Search for the cell housing the specified text and yield its [x, y] center coordinate. 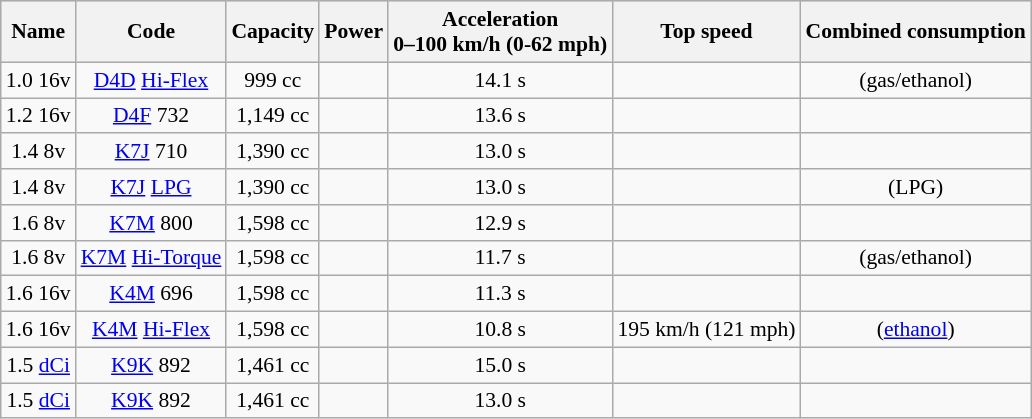
1.2 16v [38, 116]
K7J 710 [152, 152]
Name [38, 32]
K4M 696 [152, 294]
11.3 s [500, 294]
K7M 800 [152, 223]
13.6 s [500, 116]
14.1 s [500, 80]
Combined consumption [916, 32]
Power [354, 32]
195 km/h (121 mph) [706, 330]
K7M Hi-Torque [152, 258]
1,149 cc [272, 116]
D4D Hi-Flex [152, 80]
K7J LPG [152, 187]
D4F 732 [152, 116]
15.0 s [500, 365]
(LPG) [916, 187]
10.8 s [500, 330]
K4M Hi-Flex [152, 330]
12.9 s [500, 223]
(ethanol) [916, 330]
11.7 s [500, 258]
999 cc [272, 80]
Top speed [706, 32]
Acceleration0–100 km/h (0-62 mph) [500, 32]
Code [152, 32]
Capacity [272, 32]
1.0 16v [38, 80]
